Find where the given text appears and provide that cell's center as (X, Y) coordinate. 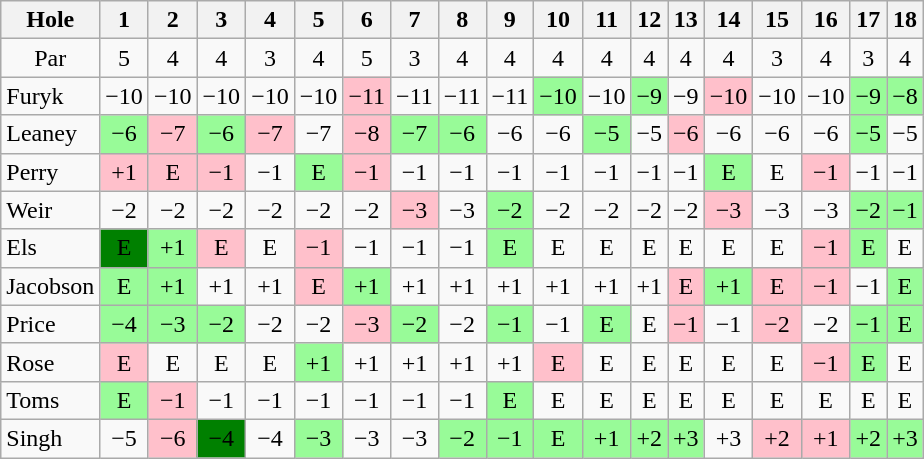
Toms (50, 400)
Price (50, 324)
9 (510, 20)
10 (558, 20)
Els (50, 248)
Leaney (50, 134)
18 (906, 20)
2 (172, 20)
12 (650, 20)
13 (686, 20)
1 (124, 20)
17 (868, 20)
Weir (50, 210)
16 (826, 20)
Hole (50, 20)
Perry (50, 172)
8 (462, 20)
Singh (50, 438)
Jacobson (50, 286)
15 (778, 20)
Par (50, 58)
7 (415, 20)
Rose (50, 362)
6 (367, 20)
Furyk (50, 96)
11 (606, 20)
14 (728, 20)
